Determine the (X, Y) coordinate at the center of the cell enclosing the given text.  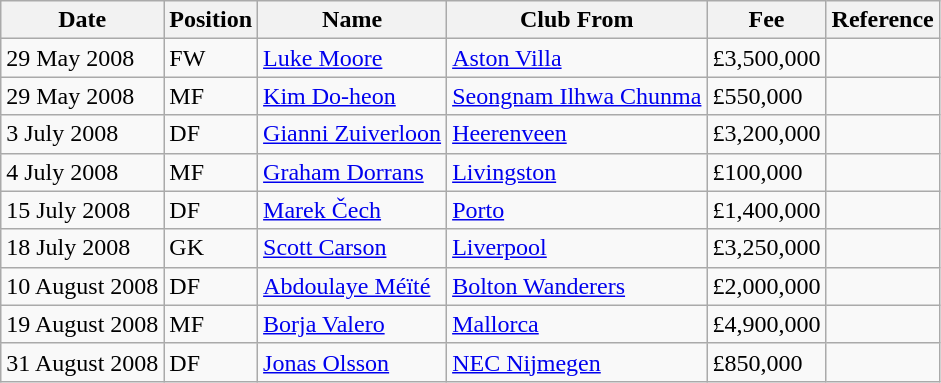
Borja Valero (352, 324)
NEC Nijmegen (577, 362)
GK (211, 248)
Gianni Zuiverloon (352, 134)
Name (352, 20)
Luke Moore (352, 58)
Bolton Wanderers (577, 286)
Mallorca (577, 324)
Club From (577, 20)
Kim Do-heon (352, 96)
Position (211, 20)
£3,500,000 (766, 58)
£3,200,000 (766, 134)
Livingston (577, 172)
FW (211, 58)
£1,400,000 (766, 210)
£850,000 (766, 362)
15 July 2008 (82, 210)
Fee (766, 20)
10 August 2008 (82, 286)
Graham Dorrans (352, 172)
Marek Čech (352, 210)
Porto (577, 210)
£550,000 (766, 96)
Seongnam Ilhwa Chunma (577, 96)
Liverpool (577, 248)
Date (82, 20)
£3,250,000 (766, 248)
31 August 2008 (82, 362)
£4,900,000 (766, 324)
Aston Villa (577, 58)
4 July 2008 (82, 172)
3 July 2008 (82, 134)
Abdoulaye Méïté (352, 286)
Jonas Olsson (352, 362)
Heerenveen (577, 134)
19 August 2008 (82, 324)
Scott Carson (352, 248)
£2,000,000 (766, 286)
Reference (882, 20)
18 July 2008 (82, 248)
£100,000 (766, 172)
